Locate the cell with the specified text and output its [X, Y] center coordinate. 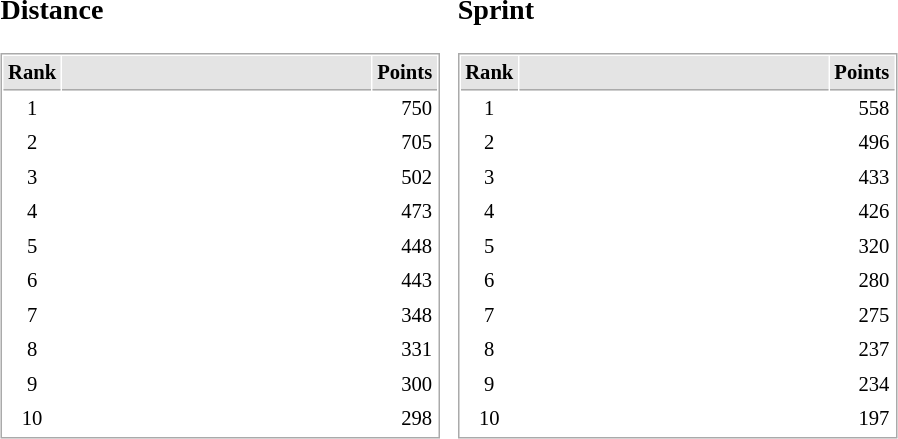
426 [862, 212]
237 [862, 350]
348 [405, 316]
750 [405, 110]
473 [405, 212]
433 [862, 178]
558 [862, 110]
275 [862, 316]
705 [405, 144]
320 [862, 248]
300 [405, 386]
280 [862, 282]
448 [405, 248]
443 [405, 282]
234 [862, 386]
331 [405, 350]
502 [405, 178]
197 [862, 420]
298 [405, 420]
496 [862, 144]
